For the text-containing cell, return its midpoint in (X, Y) coordinate format. 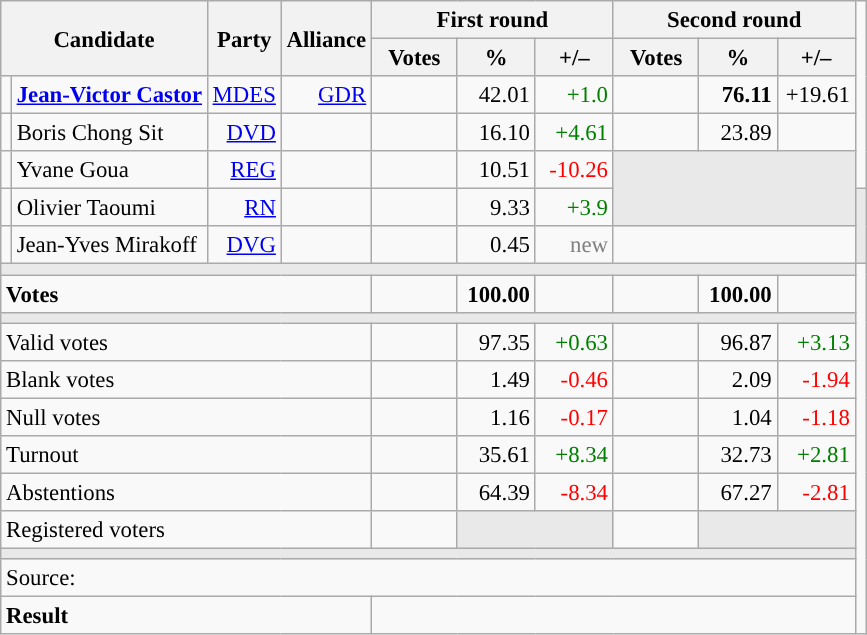
+1.0 (574, 95)
1.04 (738, 417)
32.73 (738, 455)
97.35 (496, 342)
2.09 (738, 379)
MDES (244, 95)
-0.46 (574, 379)
9.33 (496, 208)
Source: (428, 578)
1.49 (496, 379)
16.10 (496, 133)
Turnout (186, 455)
76.11 (738, 95)
Candidate (104, 38)
+19.61 (816, 95)
-2.81 (816, 492)
+3.13 (816, 342)
Result (186, 616)
+4.61 (574, 133)
64.39 (496, 492)
Party (244, 38)
Abstentions (186, 492)
35.61 (496, 455)
Registered voters (186, 530)
REG (244, 170)
DVD (244, 133)
96.87 (738, 342)
Blank votes (186, 379)
GDR (326, 95)
Second round (734, 20)
42.01 (496, 95)
Null votes (186, 417)
23.89 (738, 133)
+3.9 (574, 208)
-8.34 (574, 492)
First round (493, 20)
67.27 (738, 492)
+8.34 (574, 455)
-10.26 (574, 170)
Jean-Yves Mirakoff (109, 245)
1.16 (496, 417)
+2.81 (816, 455)
-0.17 (574, 417)
Valid votes (186, 342)
Yvane Goua (109, 170)
Alliance (326, 38)
DVG (244, 245)
10.51 (496, 170)
Boris Chong Sit (109, 133)
+0.63 (574, 342)
Jean-Victor Castor (109, 95)
Olivier Taoumi (109, 208)
-1.18 (816, 417)
0.45 (496, 245)
new (574, 245)
-1.94 (816, 379)
RN (244, 208)
